Scan for the cell matching the given text and deliver its (x, y) coordinate at center. 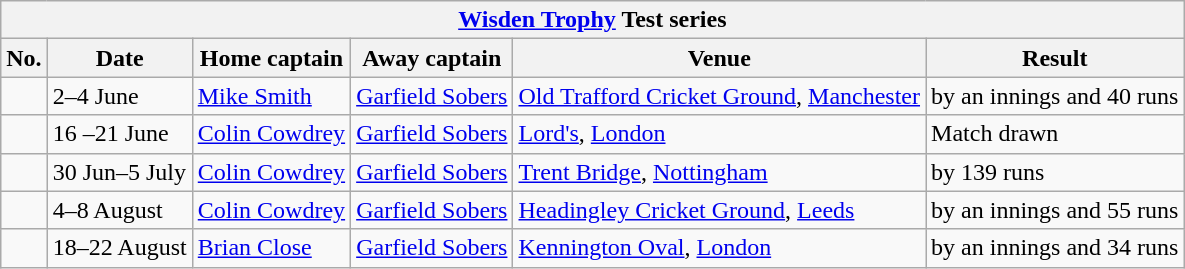
No. (24, 58)
Result (1055, 58)
Old Trafford Cricket Ground, Manchester (720, 96)
by an innings and 34 runs (1055, 248)
Kennington Oval, London (720, 248)
16 –21 June (120, 134)
Away captain (432, 58)
Wisden Trophy Test series (592, 20)
by an innings and 55 runs (1055, 210)
Home captain (271, 58)
Brian Close (271, 248)
30 Jun–5 July (120, 172)
Mike Smith (271, 96)
18–22 August (120, 248)
Trent Bridge, Nottingham (720, 172)
4–8 August (120, 210)
Match drawn (1055, 134)
Headingley Cricket Ground, Leeds (720, 210)
by an innings and 40 runs (1055, 96)
2–4 June (120, 96)
Venue (720, 58)
by 139 runs (1055, 172)
Lord's, London (720, 134)
Date (120, 58)
